Capture the cell that displays the provided text and extract its [X, Y] central coordinate. 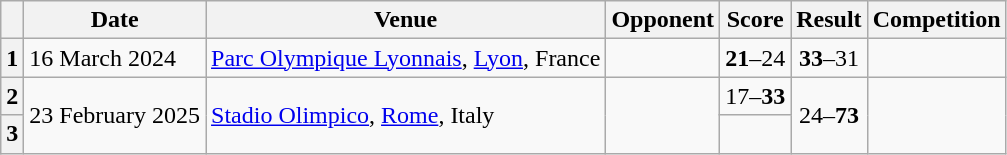
Date [115, 20]
Result [829, 20]
Venue [406, 20]
24–73 [829, 115]
Opponent [663, 20]
16 March 2024 [115, 58]
Score [756, 20]
Parc Olympique Lyonnais, Lyon, France [406, 58]
3 [12, 134]
17–33 [756, 96]
2 [12, 96]
Competition [936, 20]
23 February 2025 [115, 115]
21–24 [756, 58]
1 [12, 58]
Stadio Olimpico, Rome, Italy [406, 115]
33–31 [829, 58]
